Return the (X, Y) coordinate for the center point of the cell that contains the specified text.  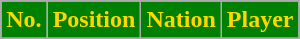
Nation (181, 20)
Position (94, 20)
Player (260, 20)
No. (24, 20)
